Locate the cell with the specified text and output its [X, Y] center coordinate. 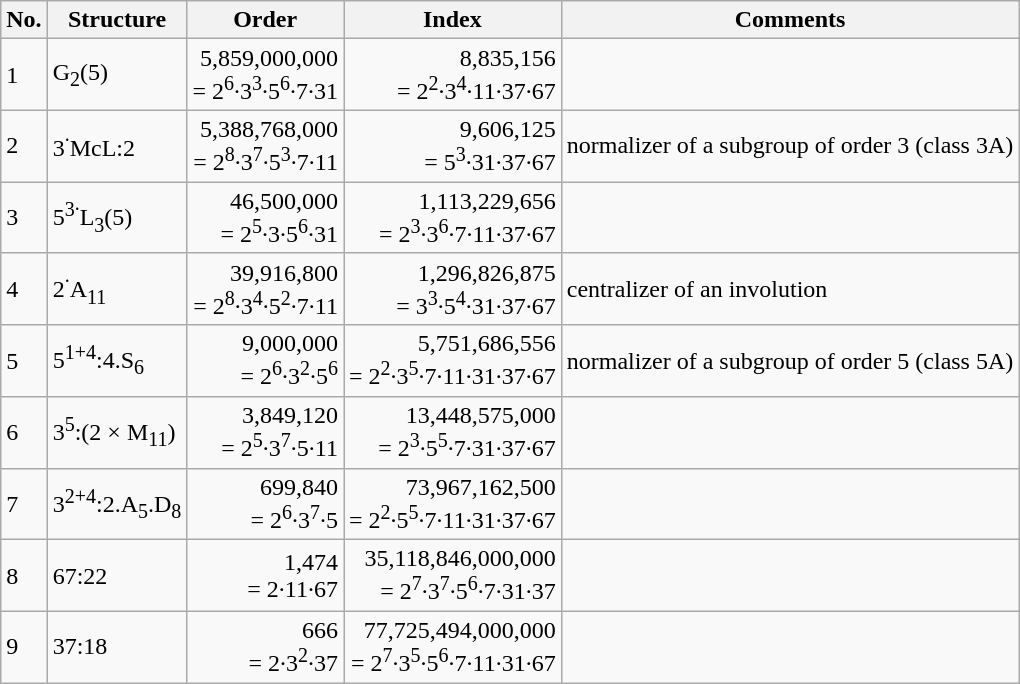
73,967,162,500= 22·55·7·11·31·37·67 [453, 504]
3,849,120= 25·37·5·11 [266, 433]
4 [24, 289]
53·L3(5) [117, 218]
8 [24, 576]
77,725,494,000,000= 27·35·56·7·11·31·67 [453, 647]
1,113,229,656= 23·36·7·11·37·67 [453, 218]
Index [453, 20]
9,000,000= 26·32·56 [266, 361]
3 [24, 218]
35,118,846,000,000= 27·37·56·7·31·37 [453, 576]
1,296,826,875= 33·54·31·37·67 [453, 289]
7 [24, 504]
1,474= 2·11·67 [266, 576]
Comments [790, 20]
666= 2·32·37 [266, 647]
normalizer of a subgroup of order 3 (class 3A) [790, 146]
13,448,575,000= 23·55·7·31·37·67 [453, 433]
5,859,000,000= 26·33·56·7·31 [266, 75]
2 [24, 146]
No. [24, 20]
normalizer of a subgroup of order 5 (class 5A) [790, 361]
3·McL:2 [117, 146]
6 [24, 433]
9 [24, 647]
699,840= 26·37·5 [266, 504]
51+4:4.S6 [117, 361]
39,916,800= 28·34·52·7·11 [266, 289]
G2(5) [117, 75]
Order [266, 20]
46,500,000= 25·3·56·31 [266, 218]
32+4:2.A5.D8 [117, 504]
5,751,686,556= 22·35·7·11·31·37·67 [453, 361]
Structure [117, 20]
centralizer of an involution [790, 289]
5 [24, 361]
2·A11 [117, 289]
5,388,768,000= 28·37·53·7·11 [266, 146]
37:18 [117, 647]
8,835,156= 22·34·11·37·67 [453, 75]
1 [24, 75]
9,606,125= 53·31·37·67 [453, 146]
67:22 [117, 576]
35:(2 × M11) [117, 433]
